Scan for the cell matching the given text and deliver its [x, y] coordinate at center. 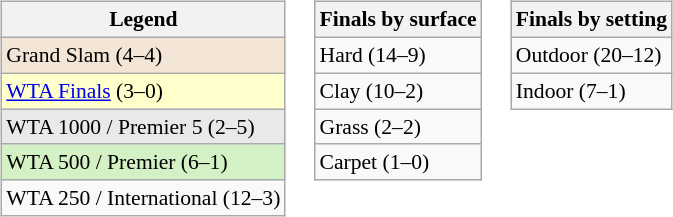
Grand Slam (4–4) [143, 55]
WTA 1000 / Premier 5 (2–5) [143, 127]
Clay (10–2) [398, 91]
Legend [143, 20]
Hard (14–9) [398, 55]
WTA Finals (3–0) [143, 91]
Finals by surface [398, 20]
WTA 250 / International (12–3) [143, 198]
WTA 500 / Premier (6–1) [143, 162]
Outdoor (20–12) [592, 55]
Indoor (7–1) [592, 91]
Grass (2–2) [398, 127]
Carpet (1–0) [398, 162]
Finals by setting [592, 20]
